Search for the cell housing the specified text and yield its [x, y] center coordinate. 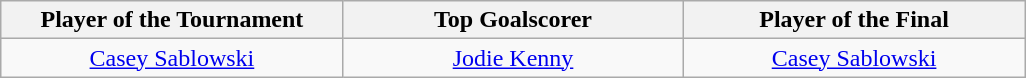
Jodie Kenny [512, 58]
Player of the Tournament [172, 20]
Top Goalscorer [512, 20]
Player of the Final [854, 20]
